From the cell containing the given text, extract its center point as [x, y] coordinate. 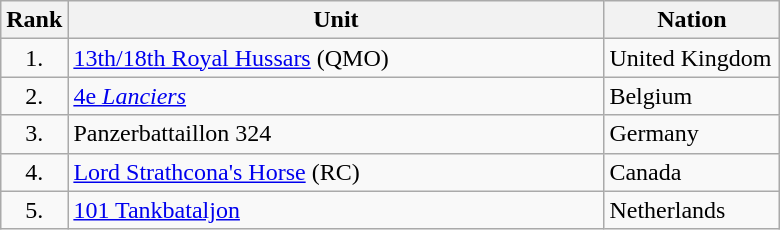
2. [34, 96]
13th/18th Royal Hussars (QMO) [336, 58]
5. [34, 210]
Belgium [692, 96]
1. [34, 58]
Lord Strathcona's Horse (RC) [336, 172]
Unit [336, 20]
Nation [692, 20]
Netherlands [692, 210]
United Kingdom [692, 58]
101 Tankbataljon [336, 210]
4e Lanciers [336, 96]
Germany [692, 134]
3. [34, 134]
4. [34, 172]
Rank [34, 20]
Canada [692, 172]
Panzerbattaillon 324 [336, 134]
